Identify which cell holds the provided text, then report its [X, Y] central coordinate. 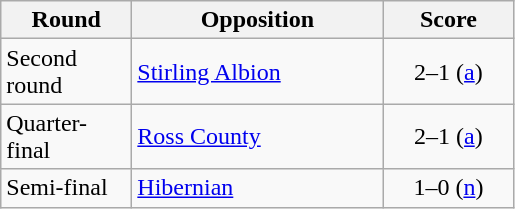
Second round [66, 72]
Opposition [258, 20]
1–0 (n) [448, 188]
Hibernian [258, 188]
Round [66, 20]
Quarter-final [66, 136]
Semi-final [66, 188]
Stirling Albion [258, 72]
Score [448, 20]
Ross County [258, 136]
